Return the (X, Y) coordinate for the center point of the cell that contains the specified text.  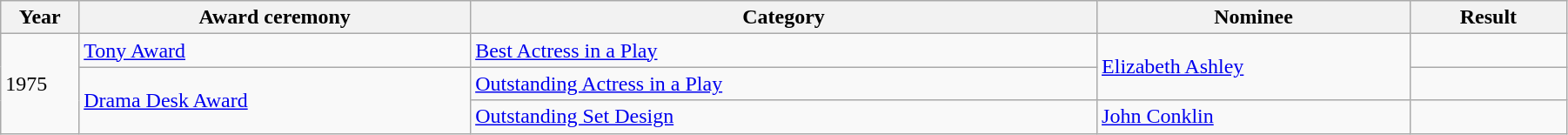
Outstanding Set Design (784, 117)
Drama Desk Award (275, 100)
Nominee (1254, 17)
Outstanding Actress in a Play (784, 84)
Category (784, 17)
Result (1488, 17)
Year (40, 17)
Tony Award (275, 51)
Elizabeth Ashley (1254, 67)
1975 (40, 84)
John Conklin (1254, 117)
Award ceremony (275, 17)
Best Actress in a Play (784, 51)
